Provide the (X, Y) coordinate of the cell's center where the given text is located.  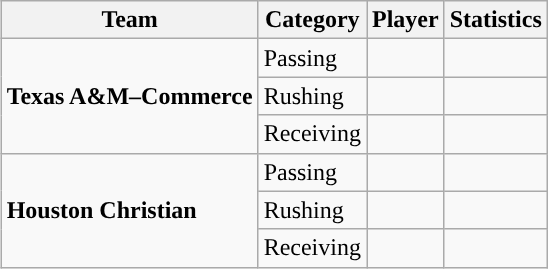
Team (130, 20)
Category (312, 20)
Houston Christian (130, 210)
Texas A&M–Commerce (130, 96)
Player (405, 20)
Statistics (496, 20)
